Capture the cell that displays the provided text and extract its [X, Y] central coordinate. 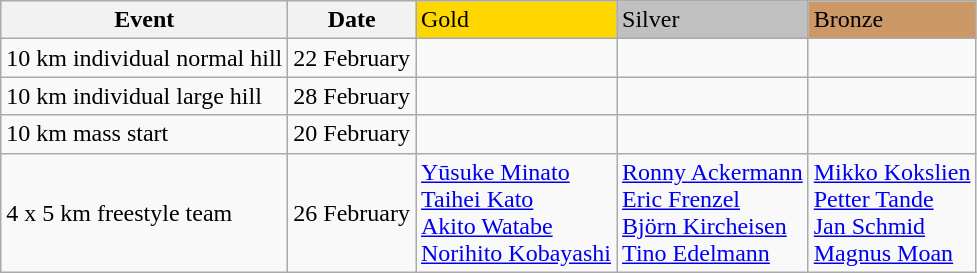
Mikko KokslienPetter TandeJan SchmidMagnus Moan [892, 212]
Ronny AckermannEric FrenzelBjörn KircheisenTino Edelmann [713, 212]
4 x 5 km freestyle team [144, 212]
Bronze [892, 20]
26 February [352, 212]
10 km mass start [144, 134]
Yūsuke MinatoTaihei KatoAkito WatabeNorihito Kobayashi [516, 212]
Date [352, 20]
22 February [352, 58]
20 February [352, 134]
28 February [352, 96]
Gold [516, 20]
10 km individual normal hill [144, 58]
10 km individual large hill [144, 96]
Event [144, 20]
Silver [713, 20]
